Provide the (x, y) coordinate of the cell's center where the given text is located.  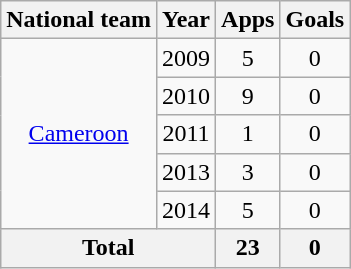
2013 (186, 172)
National team (79, 20)
Total (108, 248)
2009 (186, 58)
2014 (186, 210)
2011 (186, 134)
1 (248, 134)
9 (248, 96)
2010 (186, 96)
23 (248, 248)
Year (186, 20)
Cameroon (79, 134)
Goals (315, 20)
3 (248, 172)
Apps (248, 20)
